Determine the [x, y] coordinate at the center of the cell enclosing the given text.  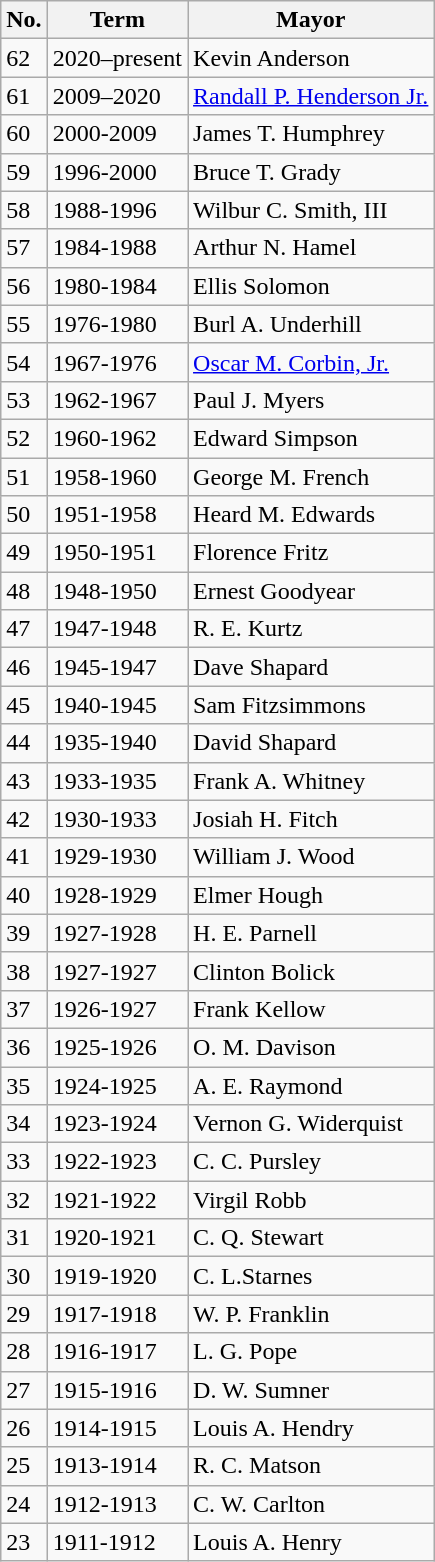
Frank Kellow [311, 1009]
Virgil Robb [311, 1200]
R. E. Kurtz [311, 629]
62 [24, 58]
56 [24, 286]
60 [24, 134]
1945-1947 [117, 667]
36 [24, 1047]
1958-1960 [117, 477]
31 [24, 1238]
1984-1988 [117, 248]
C. Q. Stewart [311, 1238]
43 [24, 781]
57 [24, 248]
28 [24, 1352]
37 [24, 1009]
D. W. Sumner [311, 1390]
Term [117, 20]
55 [24, 324]
2009–2020 [117, 96]
27 [24, 1390]
W. P. Franklin [311, 1314]
2020–present [117, 58]
32 [24, 1200]
52 [24, 438]
Frank A. Whitney [311, 781]
James T. Humphrey [311, 134]
2000-2009 [117, 134]
Elmer Hough [311, 895]
1914-1915 [117, 1428]
51 [24, 477]
44 [24, 743]
1911-1912 [117, 1542]
Josiah H. Fitch [311, 819]
1919-1920 [117, 1276]
1962-1967 [117, 400]
1935-1940 [117, 743]
54 [24, 362]
1980-1984 [117, 286]
1976-1980 [117, 324]
38 [24, 971]
34 [24, 1124]
53 [24, 400]
R. C. Matson [311, 1466]
David Shapard [311, 743]
1923-1924 [117, 1124]
47 [24, 629]
1960-1962 [117, 438]
Burl A. Underhill [311, 324]
1947-1948 [117, 629]
1927-1928 [117, 933]
Louis A. Hendry [311, 1428]
25 [24, 1466]
1948-1950 [117, 591]
61 [24, 96]
Ellis Solomon [311, 286]
1917-1918 [117, 1314]
49 [24, 553]
A. E. Raymond [311, 1085]
Florence Fritz [311, 553]
1967-1976 [117, 362]
1929-1930 [117, 857]
1912-1913 [117, 1504]
39 [24, 933]
1930-1933 [117, 819]
Wilbur C. Smith, III [311, 210]
Sam Fitzsimmons [311, 705]
26 [24, 1428]
Ernest Goodyear [311, 591]
45 [24, 705]
33 [24, 1162]
Kevin Anderson [311, 58]
1925-1926 [117, 1047]
1916-1917 [117, 1352]
59 [24, 172]
No. [24, 20]
1921-1922 [117, 1200]
58 [24, 210]
1915-1916 [117, 1390]
Arthur N. Hamel [311, 248]
1951-1958 [117, 515]
1940-1945 [117, 705]
41 [24, 857]
C. L.Starnes [311, 1276]
C. W. Carlton [311, 1504]
Dave Shapard [311, 667]
Bruce T. Grady [311, 172]
Clinton Bolick [311, 971]
George M. French [311, 477]
Heard M. Edwards [311, 515]
40 [24, 895]
Vernon G. Widerquist [311, 1124]
Paul J. Myers [311, 400]
William J. Wood [311, 857]
1924-1925 [117, 1085]
1928-1929 [117, 895]
29 [24, 1314]
1926-1927 [117, 1009]
30 [24, 1276]
H. E. Parnell [311, 933]
1920-1921 [117, 1238]
24 [24, 1504]
Mayor [311, 20]
48 [24, 591]
C. C. Pursley [311, 1162]
Louis A. Henry [311, 1542]
1913-1914 [117, 1466]
50 [24, 515]
42 [24, 819]
35 [24, 1085]
1950-1951 [117, 553]
1927-1927 [117, 971]
23 [24, 1542]
1933-1935 [117, 781]
O. M. Davison [311, 1047]
Oscar M. Corbin, Jr. [311, 362]
46 [24, 667]
1922-1923 [117, 1162]
1996-2000 [117, 172]
Randall P. Henderson Jr. [311, 96]
1988-1996 [117, 210]
Edward Simpson [311, 438]
L. G. Pope [311, 1352]
